Return (X, Y) of the center of cell containing provided text 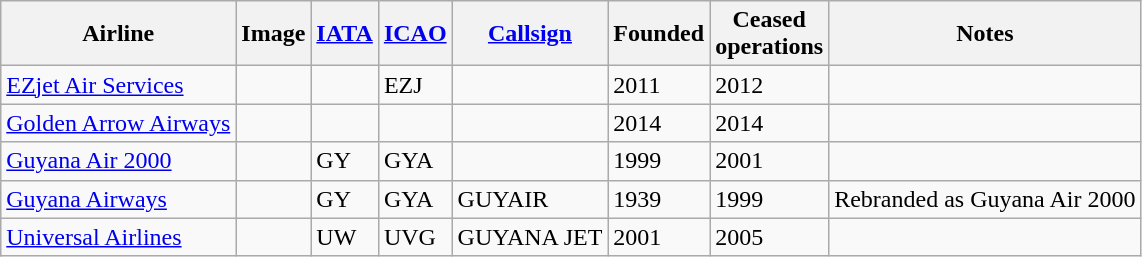
Airline (118, 34)
2012 (770, 85)
Image (274, 34)
Notes (985, 34)
Universal Airlines (118, 237)
ICAO (415, 34)
EZjet Air Services (118, 85)
UW (345, 237)
Ceasedoperations (770, 34)
Golden Arrow Airways (118, 123)
UVG (415, 237)
1939 (659, 199)
2011 (659, 85)
IATA (345, 34)
GUYANA JET (530, 237)
GUYAIR (530, 199)
EZJ (415, 85)
Guyana Airways (118, 199)
Callsign (530, 34)
2005 (770, 237)
Rebranded as Guyana Air 2000 (985, 199)
Guyana Air 2000 (118, 161)
Founded (659, 34)
